Return the [X, Y] coordinate for the center point of the cell that contains the specified text.  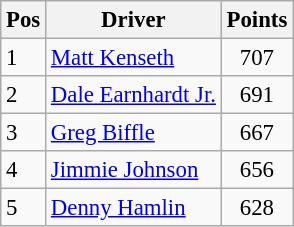
Matt Kenseth [134, 58]
2 [24, 95]
691 [256, 95]
Denny Hamlin [134, 208]
628 [256, 208]
1 [24, 58]
Pos [24, 20]
Greg Biffle [134, 133]
5 [24, 208]
Dale Earnhardt Jr. [134, 95]
3 [24, 133]
Driver [134, 20]
667 [256, 133]
707 [256, 58]
Points [256, 20]
4 [24, 170]
Jimmie Johnson [134, 170]
656 [256, 170]
